Find where the given text appears and provide that cell's center as [X, Y] coordinate. 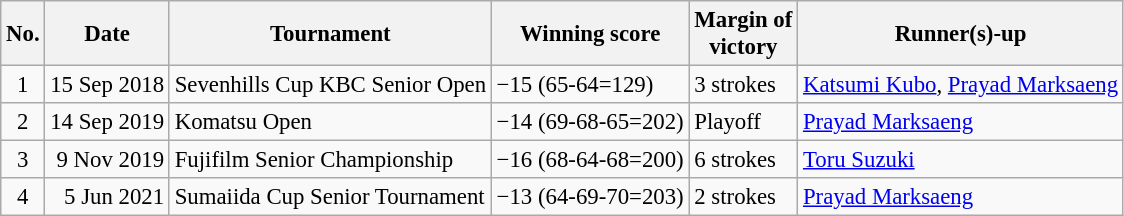
14 Sep 2019 [107, 122]
4 [23, 197]
1 [23, 85]
Komatsu Open [330, 122]
−13 (64-69-70=203) [590, 197]
−15 (65-64=129) [590, 85]
6 strokes [744, 160]
Tournament [330, 34]
Winning score [590, 34]
Sevenhills Cup KBC Senior Open [330, 85]
No. [23, 34]
2 [23, 122]
5 Jun 2021 [107, 197]
Date [107, 34]
−16 (68-64-68=200) [590, 160]
Margin ofvictory [744, 34]
Runner(s)-up [961, 34]
Playoff [744, 122]
2 strokes [744, 197]
−14 (69-68-65=202) [590, 122]
9 Nov 2019 [107, 160]
Toru Suzuki [961, 160]
15 Sep 2018 [107, 85]
3 strokes [744, 85]
Fujifilm Senior Championship [330, 160]
Sumaiida Cup Senior Tournament [330, 197]
Katsumi Kubo, Prayad Marksaeng [961, 85]
3 [23, 160]
